From the cell containing the given text, extract its center point as [x, y] coordinate. 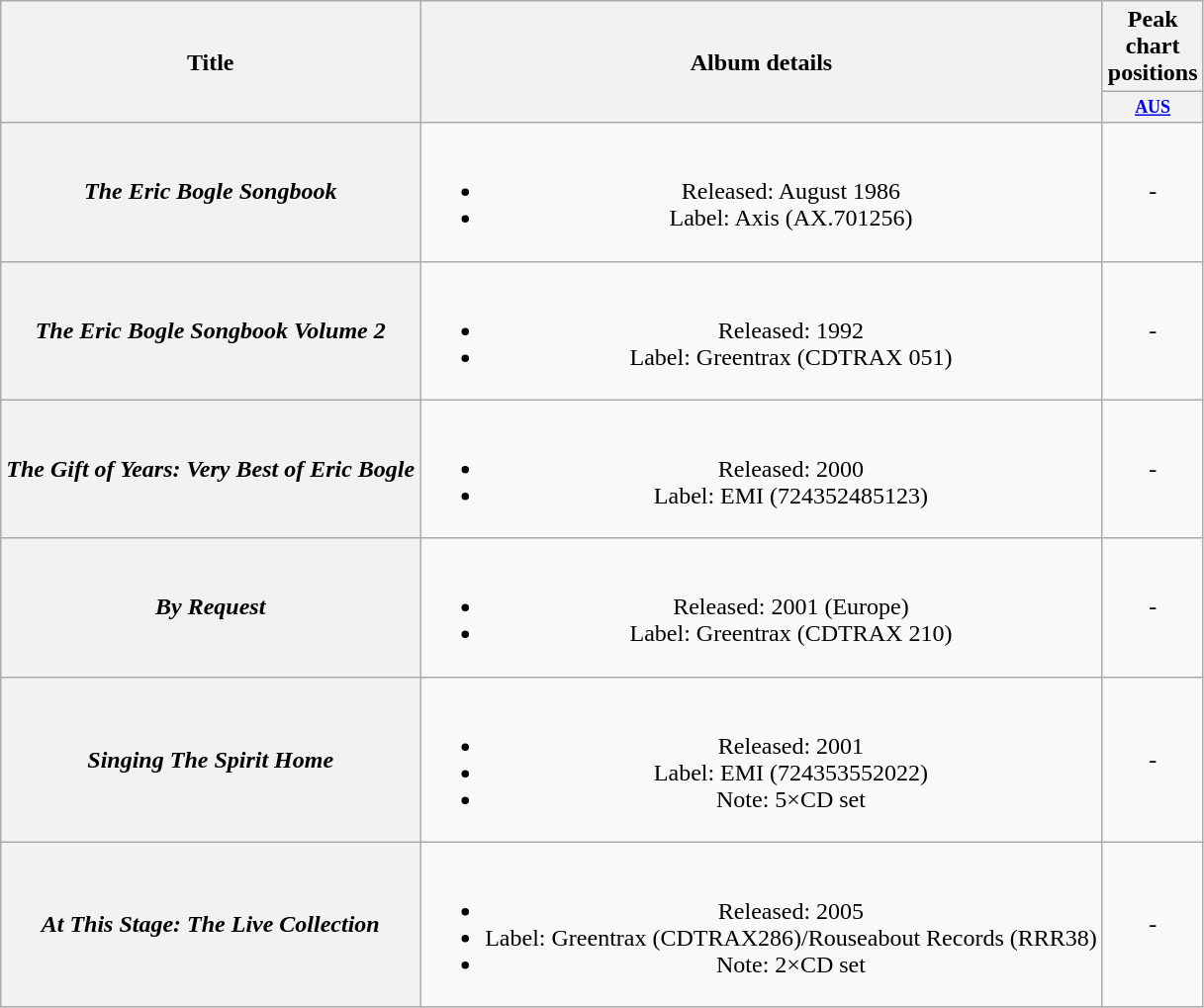
The Eric Bogle Songbook [211, 192]
Peak chart positions [1153, 46]
AUS [1153, 107]
By Request [211, 607]
Released: August 1986Label: Axis (AX.701256) [762, 192]
Released: 1992Label: Greentrax (CDTRAX 051) [762, 330]
Released: 2001 (Europe)Label: Greentrax (CDTRAX 210) [762, 607]
Title [211, 61]
Album details [762, 61]
Released: 2000Label: EMI (724352485123) [762, 469]
Released: 2005Label: Greentrax (CDTRAX286)/Rouseabout Records (RRR38)Note: 2×CD set [762, 924]
At This Stage: The Live Collection [211, 924]
The Eric Bogle Songbook Volume 2 [211, 330]
Singing The Spirit Home [211, 760]
The Gift of Years: Very Best of Eric Bogle [211, 469]
Released: 2001Label: EMI (724353552022)Note: 5×CD set [762, 760]
